Search for the cell housing the specified text and yield its [X, Y] center coordinate. 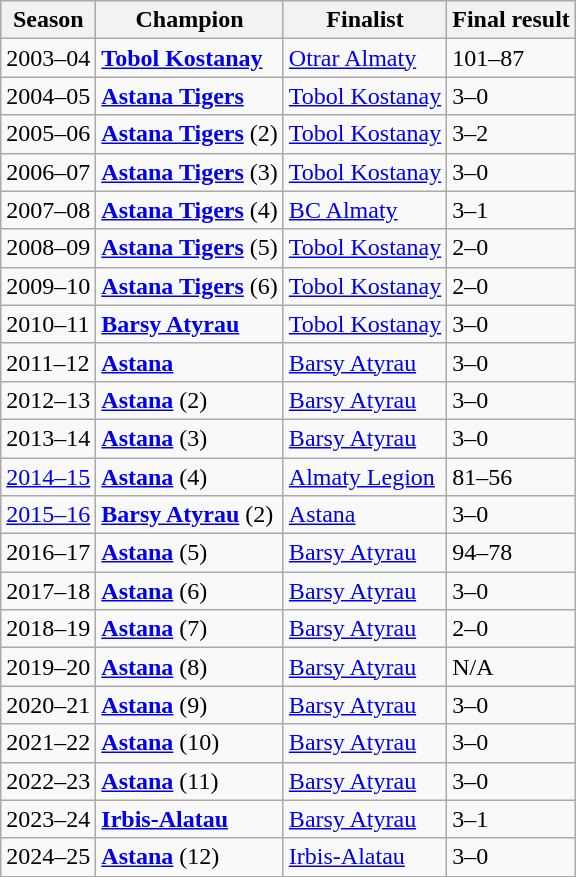
2006–07 [48, 172]
Astana (3) [190, 438]
2007–08 [48, 210]
2015–16 [48, 515]
Barsy Atyrau (2) [190, 515]
2012–13 [48, 400]
2024–25 [48, 857]
2005–06 [48, 134]
2017–18 [48, 591]
Astana (6) [190, 591]
Astana (10) [190, 743]
N/A [512, 667]
Astana (9) [190, 705]
2019–20 [48, 667]
3–2 [512, 134]
2023–24 [48, 819]
2010–11 [48, 324]
2014–15 [48, 477]
Astana Tigers (2) [190, 134]
2008–09 [48, 248]
Astana (4) [190, 477]
Astana Tigers (6) [190, 286]
Astana Tigers (5) [190, 248]
Astana (8) [190, 667]
Otrar Almaty [364, 58]
Finalist [364, 20]
101–87 [512, 58]
Astana Tigers (3) [190, 172]
2013–14 [48, 438]
2018–19 [48, 629]
2009–10 [48, 286]
94–78 [512, 553]
BC Almaty [364, 210]
Astana (5) [190, 553]
2003–04 [48, 58]
Astana (12) [190, 857]
Champion [190, 20]
Almaty Legion [364, 477]
Season [48, 20]
Astana (11) [190, 781]
81–56 [512, 477]
2021–22 [48, 743]
2004–05 [48, 96]
Astana (7) [190, 629]
2016–17 [48, 553]
Final result [512, 20]
2022–23 [48, 781]
Astana (2) [190, 400]
Astana Tigers (4) [190, 210]
2011–12 [48, 362]
2020–21 [48, 705]
Astana Tigers [190, 96]
